Scan for the cell matching the given text and deliver its (x, y) coordinate at center. 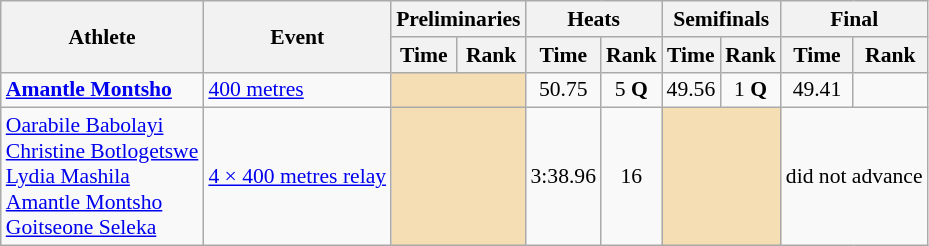
16 (632, 177)
Event (297, 36)
4 × 400 metres relay (297, 177)
Final (854, 19)
49.41 (817, 90)
3:38.96 (564, 177)
Semifinals (722, 19)
400 metres (297, 90)
Heats (594, 19)
Athlete (102, 36)
Oarabile BabolayiChristine BotlogetsweLydia MashilaAmantle MontshoGoitseone Seleka (102, 177)
49.56 (692, 90)
Amantle Montsho (102, 90)
Preliminaries (458, 19)
50.75 (564, 90)
did not advance (854, 177)
1 Q (750, 90)
5 Q (632, 90)
